Identify which cell holds the provided text, then report its [x, y] central coordinate. 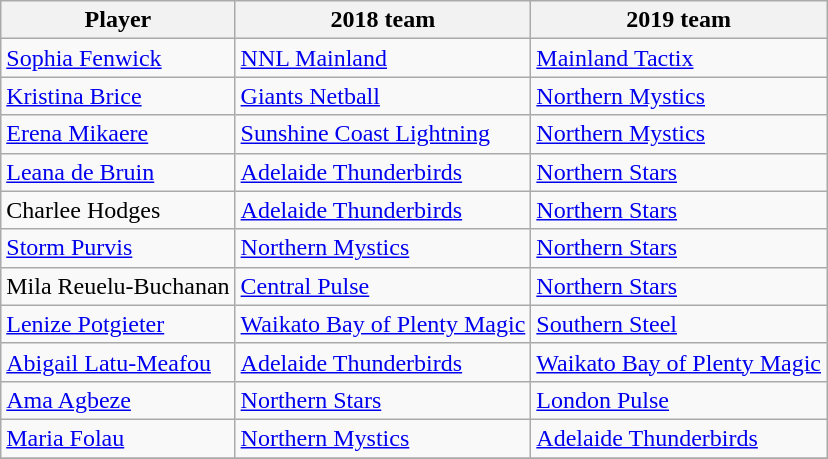
Central Pulse [383, 286]
Charlee Hodges [118, 210]
Sophia Fenwick [118, 58]
Lenize Potgieter [118, 324]
Ama Agbeze [118, 400]
NNL Mainland [383, 58]
Sunshine Coast Lightning [383, 134]
Kristina Brice [118, 96]
London Pulse [679, 400]
Storm Purvis [118, 248]
Leana de Bruin [118, 172]
Erena Mikaere [118, 134]
2019 team [679, 20]
Giants Netball [383, 96]
2018 team [383, 20]
Mainland Tactix [679, 58]
Mila Reuelu-Buchanan [118, 286]
Abigail Latu-Meafou [118, 362]
Player [118, 20]
Southern Steel [679, 324]
Maria Folau [118, 438]
